Find where the given text appears and provide that cell's center as (X, Y) coordinate. 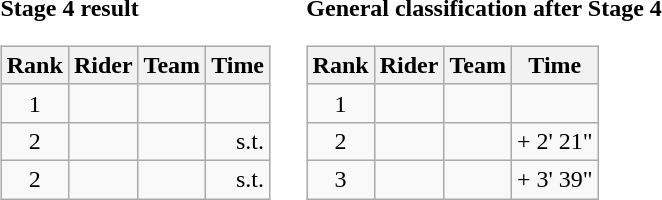
+ 2' 21" (554, 141)
3 (340, 179)
+ 3' 39" (554, 179)
